Return (X, Y) of the center of cell containing provided text 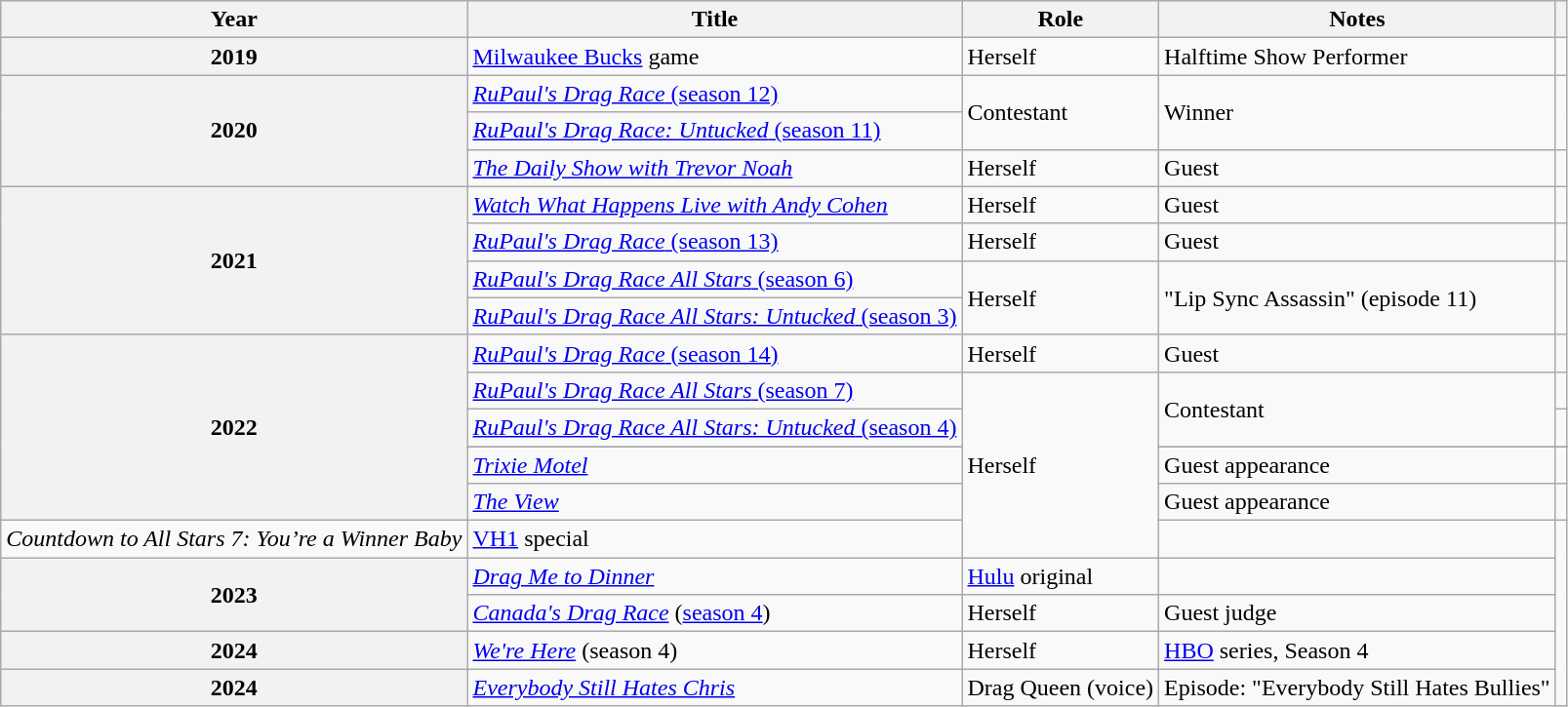
Title (714, 20)
Countdown to All Stars 7: You’re a Winner Baby (234, 539)
Notes (1358, 20)
RuPaul's Drag Race All Stars: Untucked (season 3) (714, 316)
RuPaul's Drag Race: Untucked (season 11) (714, 131)
RuPaul's Drag Race (season 12) (714, 94)
Drag Me to Dinner (714, 576)
The Daily Show with Trevor Noah (714, 168)
The View (714, 502)
2021 (234, 260)
HBO series, Season 4 (1358, 650)
"Lip Sync Assassin" (episode 11) (1358, 297)
2023 (234, 595)
VH1 special (714, 539)
2022 (234, 427)
Guest judge (1358, 613)
Episode: "Everybody Still Hates Bullies" (1358, 687)
RuPaul's Drag Race All Stars (season 6) (714, 279)
RuPaul's Drag Race (season 13) (714, 242)
2020 (234, 131)
Everybody Still Hates Chris (714, 687)
RuPaul's Drag Race All Stars: Untucked (season 4) (714, 427)
Trixie Motel (714, 465)
Winner (1358, 112)
Year (234, 20)
RuPaul's Drag Race (season 14) (714, 353)
Milwaukee Bucks game (714, 57)
Watch What Happens Live with Andy Cohen (714, 205)
We're Here (season 4) (714, 650)
Drag Queen (voice) (1061, 687)
2019 (234, 57)
Hulu original (1061, 576)
Role (1061, 20)
Halftime Show Performer (1358, 57)
RuPaul's Drag Race All Stars (season 7) (714, 390)
Canada's Drag Race (season 4) (714, 613)
